Extract the [x, y] coordinate from the center of the cell holding the provided text.  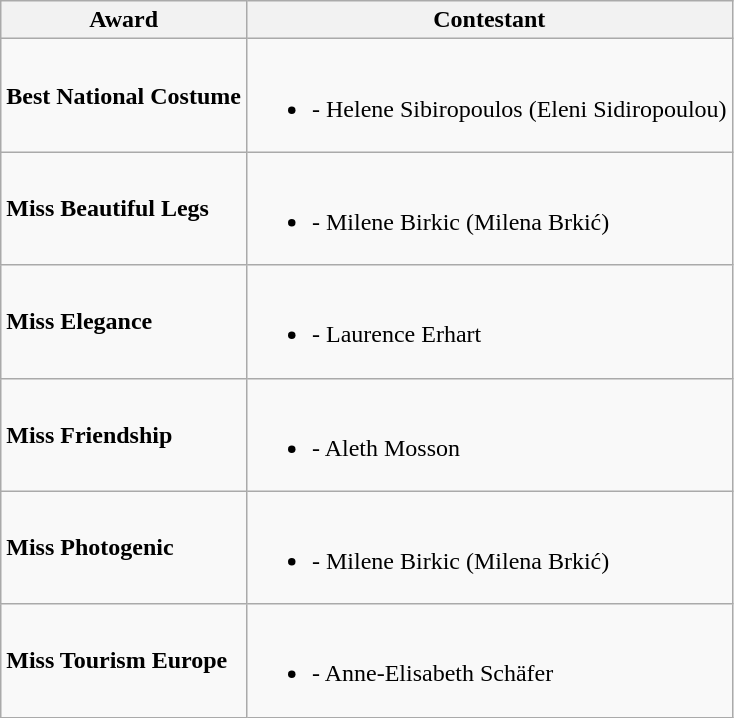
- Laurence Erhart [489, 322]
Miss Beautiful Legs [124, 208]
Miss Photogenic [124, 548]
Award [124, 20]
- Anne-Elisabeth Schäfer [489, 660]
- Helene Sibiropoulos (Eleni Sidiropoulou) [489, 96]
- Aleth Mosson [489, 434]
Contestant [489, 20]
Best National Costume [124, 96]
Miss Friendship [124, 434]
Miss Elegance [124, 322]
Miss Tourism Europe [124, 660]
